Extract the [X, Y] coordinate from the center of the cell holding the provided text.  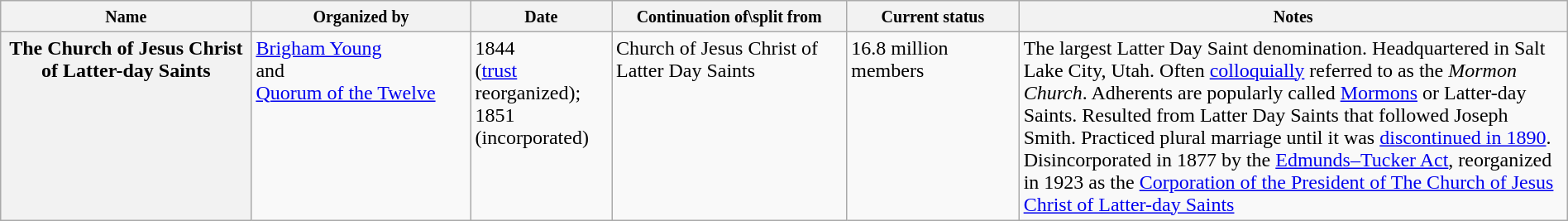
The Church of Jesus Christ of Latter-day Saints [126, 126]
Church of Jesus Christ of Latter Day Saints [729, 126]
Organized by [361, 17]
Date [541, 17]
1844(trust reorganized);1851(incorporated) [541, 126]
Continuation of\split from [729, 17]
Current status [933, 17]
16.8 million members [933, 126]
Name [126, 17]
Notes [1293, 17]
Brigham YoungandQuorum of the Twelve [361, 126]
